Determine the [x, y] coordinate at the center of the cell enclosing the given text.  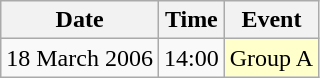
Date [80, 20]
18 March 2006 [80, 58]
Event [271, 20]
14:00 [191, 58]
Group A [271, 58]
Time [191, 20]
